Capture the cell that displays the provided text and extract its (x, y) central coordinate. 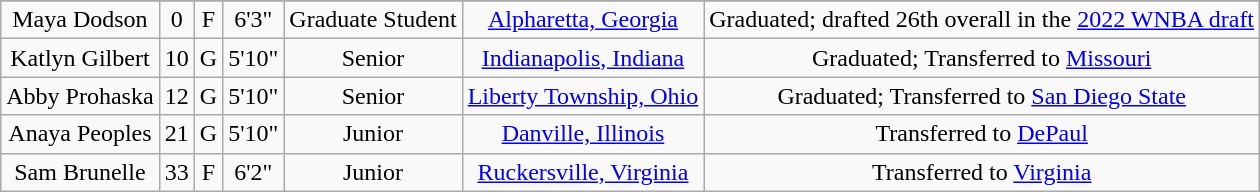
33 (176, 172)
Alpharetta, Georgia (583, 20)
12 (176, 96)
Graduated; Transferred to Missouri (982, 58)
6'3" (254, 20)
Indianapolis, Indiana (583, 58)
0 (176, 20)
Transferred to DePaul (982, 134)
Graduate Student (373, 20)
21 (176, 134)
Graduated; drafted 26th overall in the 2022 WNBA draft (982, 20)
Abby Prohaska (80, 96)
10 (176, 58)
Graduated; Transferred to San Diego State (982, 96)
Danville, Illinois (583, 134)
Ruckersville, Virginia (583, 172)
Sam Brunelle (80, 172)
6'2" (254, 172)
Katlyn Gilbert (80, 58)
Maya Dodson (80, 20)
Liberty Township, Ohio (583, 96)
Anaya Peoples (80, 134)
Transferred to Virginia (982, 172)
